Return [x, y] of the center of cell containing provided text 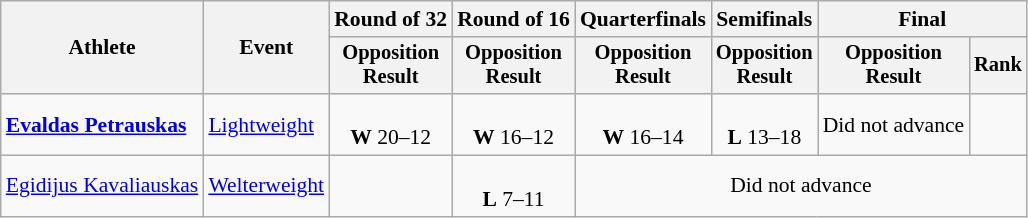
L 13–18 [764, 124]
Round of 16 [514, 19]
W 16–14 [643, 124]
Round of 32 [390, 19]
Quarterfinals [643, 19]
Egidijus Kavaliauskas [102, 186]
Athlete [102, 48]
Welterweight [266, 186]
Semifinals [764, 19]
Rank [998, 66]
Final [922, 19]
Event [266, 48]
Lightweight [266, 124]
W 20–12 [390, 124]
Evaldas Petrauskas [102, 124]
W 16–12 [514, 124]
L 7–11 [514, 186]
